Return [x, y] of the center of cell containing provided text 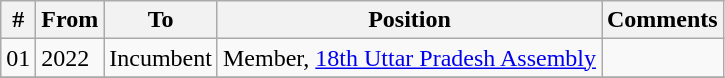
Incumbent [161, 58]
01 [18, 58]
# [18, 20]
Comments [663, 20]
2022 [70, 58]
From [70, 20]
Position [409, 20]
To [161, 20]
Member, 18th Uttar Pradesh Assembly [409, 58]
